Return (x, y) of the center of cell containing provided text 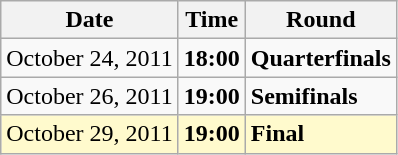
Date (90, 20)
Semifinals (320, 96)
October 29, 2011 (90, 134)
October 26, 2011 (90, 96)
Final (320, 134)
October 24, 2011 (90, 58)
Quarterfinals (320, 58)
Round (320, 20)
18:00 (212, 58)
Time (212, 20)
